Find where the given text appears and provide that cell's center as (x, y) coordinate. 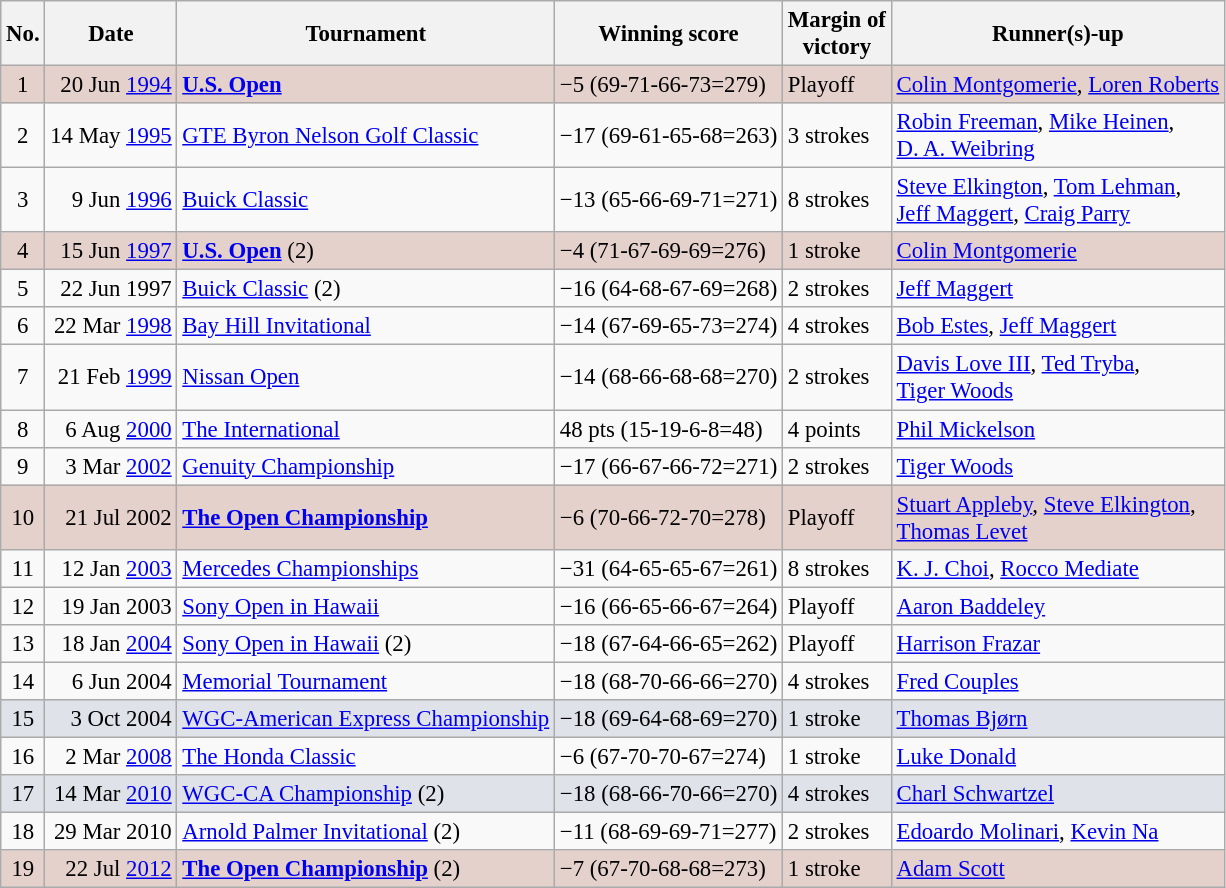
Nissan Open (366, 378)
15 Jun 1997 (111, 251)
22 Jun 1997 (111, 289)
Date (111, 34)
14 May 1995 (111, 136)
16 (23, 756)
−16 (66-65-66-67=264) (669, 606)
9 Jun 1996 (111, 200)
Stuart Appleby, Steve Elkington, Thomas Levet (1058, 518)
−5 (69-71-66-73=279) (669, 85)
Tournament (366, 34)
WGC-American Express Championship (366, 719)
4 (23, 251)
4 points (838, 429)
6 Aug 2000 (111, 429)
9 (23, 466)
Runner(s)-up (1058, 34)
Harrison Frazar (1058, 644)
14 Mar 2010 (111, 794)
Mercedes Championships (366, 568)
1 (23, 85)
−16 (64-68-67-69=268) (669, 289)
19 (23, 869)
Thomas Bjørn (1058, 719)
11 (23, 568)
3 strokes (838, 136)
Davis Love III, Ted Tryba, Tiger Woods (1058, 378)
K. J. Choi, Rocco Mediate (1058, 568)
6 Jun 2004 (111, 681)
18 Jan 2004 (111, 644)
−6 (67-70-70-67=274) (669, 756)
14 (23, 681)
Sony Open in Hawaii (2) (366, 644)
2 Mar 2008 (111, 756)
Colin Montgomerie (1058, 251)
5 (23, 289)
6 (23, 327)
U.S. Open (2) (366, 251)
21 Feb 1999 (111, 378)
2 (23, 136)
7 (23, 378)
Genuity Championship (366, 466)
GTE Byron Nelson Golf Classic (366, 136)
Bay Hill Invitational (366, 327)
Steve Elkington, Tom Lehman, Jeff Maggert, Craig Parry (1058, 200)
Charl Schwartzel (1058, 794)
The International (366, 429)
18 (23, 832)
Luke Donald (1058, 756)
21 Jul 2002 (111, 518)
Margin ofvictory (838, 34)
Winning score (669, 34)
13 (23, 644)
17 (23, 794)
−7 (67-70-68-68=273) (669, 869)
U.S. Open (366, 85)
−17 (69-61-65-68=263) (669, 136)
−14 (67-69-65-73=274) (669, 327)
12 Jan 2003 (111, 568)
Robin Freeman, Mike Heinen, D. A. Weibring (1058, 136)
−6 (70-66-72-70=278) (669, 518)
Arnold Palmer Invitational (2) (366, 832)
Sony Open in Hawaii (366, 606)
3 Oct 2004 (111, 719)
−18 (69-64-68-69=270) (669, 719)
3 (23, 200)
−18 (67-64-66-65=262) (669, 644)
WGC-CA Championship (2) (366, 794)
20 Jun 1994 (111, 85)
Adam Scott (1058, 869)
22 Jul 2012 (111, 869)
Phil Mickelson (1058, 429)
−18 (68-70-66-66=270) (669, 681)
−14 (68-66-68-68=270) (669, 378)
29 Mar 2010 (111, 832)
The Open Championship (2) (366, 869)
−18 (68-66-70-66=270) (669, 794)
Buick Classic (366, 200)
−4 (71-67-69-69=276) (669, 251)
Jeff Maggert (1058, 289)
8 (23, 429)
Bob Estes, Jeff Maggert (1058, 327)
19 Jan 2003 (111, 606)
Buick Classic (2) (366, 289)
The Open Championship (366, 518)
Colin Montgomerie, Loren Roberts (1058, 85)
12 (23, 606)
−17 (66-67-66-72=271) (669, 466)
22 Mar 1998 (111, 327)
10 (23, 518)
−13 (65-66-69-71=271) (669, 200)
−31 (64-65-65-67=261) (669, 568)
Fred Couples (1058, 681)
15 (23, 719)
Tiger Woods (1058, 466)
Memorial Tournament (366, 681)
Aaron Baddeley (1058, 606)
48 pts (15-19-6-8=48) (669, 429)
Edoardo Molinari, Kevin Na (1058, 832)
The Honda Classic (366, 756)
No. (23, 34)
3 Mar 2002 (111, 466)
−11 (68-69-69-71=277) (669, 832)
